Provide the (X, Y) coordinate of the cell's center where the given text is located.  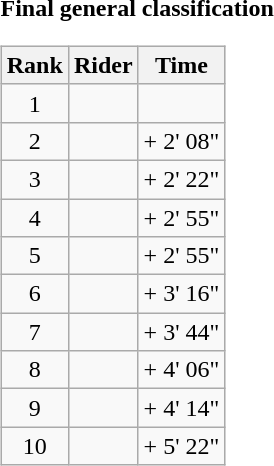
5 (34, 256)
Rank (34, 65)
+ 5' 22" (182, 446)
2 (34, 141)
+ 3' 16" (182, 294)
6 (34, 294)
+ 3' 44" (182, 332)
1 (34, 103)
7 (34, 332)
+ 4' 14" (182, 408)
Rider (103, 65)
10 (34, 446)
+ 4' 06" (182, 370)
4 (34, 217)
Time (182, 65)
9 (34, 408)
+ 2' 08" (182, 141)
3 (34, 179)
8 (34, 370)
+ 2' 22" (182, 179)
